Find where the given text appears and provide that cell's center as [x, y] coordinate. 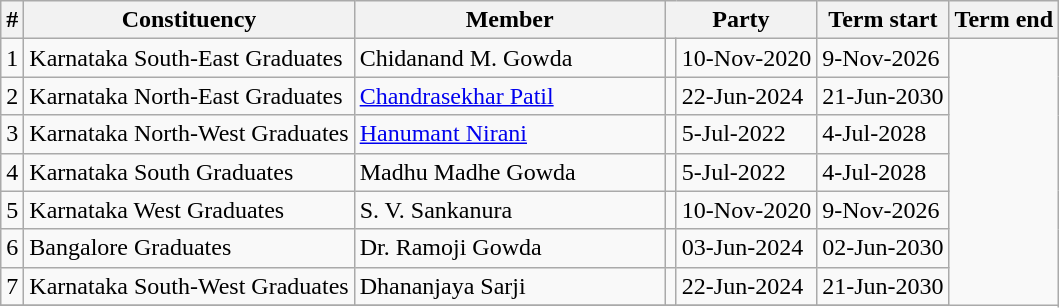
Term start [883, 20]
5 [12, 210]
Dhananjaya Sarji [510, 286]
Karnataka South Graduates [189, 172]
Constituency [189, 20]
Bangalore Graduates [189, 248]
S. V. Sankanura [510, 210]
4 [12, 172]
Karnataka West Graduates [189, 210]
6 [12, 248]
3 [12, 134]
Party [740, 20]
02-Jun-2030 [883, 248]
03-Jun-2024 [746, 248]
Chidanand M. Gowda [510, 58]
2 [12, 96]
Karnataka South-East Graduates [189, 58]
Karnataka North-West Graduates [189, 134]
Karnataka North-East Graduates [189, 96]
Term end [1004, 20]
Madhu Madhe Gowda [510, 172]
Member [510, 20]
7 [12, 286]
# [12, 20]
1 [12, 58]
Chandrasekhar Patil [510, 96]
Dr. Ramoji Gowda [510, 248]
Hanumant Nirani [510, 134]
Karnataka South-West Graduates [189, 286]
